Determine the [x, y] coordinate at the center of the cell enclosing the given text.  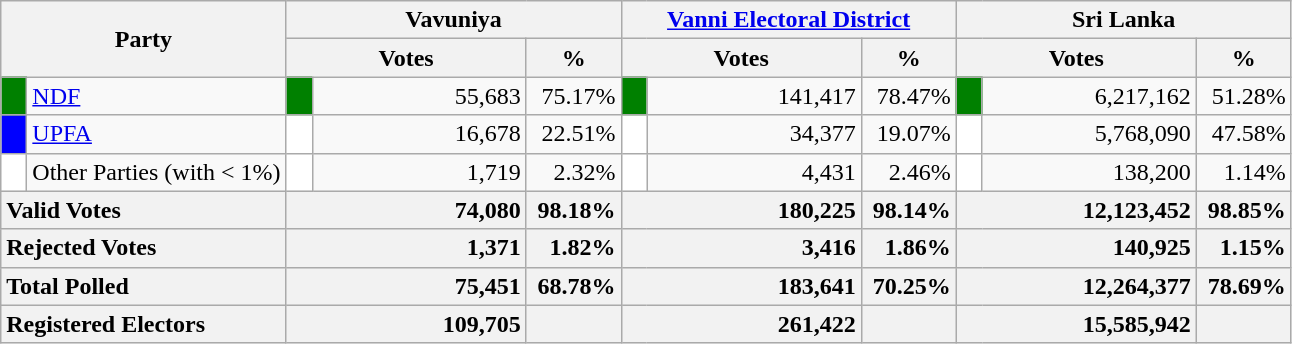
5,768,090 [1089, 134]
Total Polled [144, 286]
74,080 [406, 210]
Rejected Votes [144, 248]
Sri Lanka [1124, 20]
2.32% [574, 172]
109,705 [406, 324]
4,431 [754, 172]
1.15% [1244, 248]
70.25% [908, 286]
UPFA [156, 134]
Vanni Electoral District [788, 20]
1.14% [1244, 172]
68.78% [574, 286]
98.18% [574, 210]
12,123,452 [1076, 210]
138,200 [1089, 172]
Other Parties (with < 1%) [156, 172]
1.86% [908, 248]
Valid Votes [144, 210]
98.14% [908, 210]
98.85% [1244, 210]
Party [144, 39]
51.28% [1244, 96]
140,925 [1076, 248]
78.47% [908, 96]
2.46% [908, 172]
Vavuniya [454, 20]
15,585,942 [1076, 324]
1.82% [574, 248]
261,422 [741, 324]
75.17% [574, 96]
141,417 [754, 96]
19.07% [908, 134]
75,451 [406, 286]
16,678 [419, 134]
78.69% [1244, 286]
180,225 [741, 210]
3,416 [741, 248]
Registered Electors [144, 324]
34,377 [754, 134]
22.51% [574, 134]
12,264,377 [1076, 286]
NDF [156, 96]
183,641 [741, 286]
1,719 [419, 172]
1,371 [406, 248]
47.58% [1244, 134]
55,683 [419, 96]
6,217,162 [1089, 96]
